Identify which cell holds the provided text, then report its [X, Y] central coordinate. 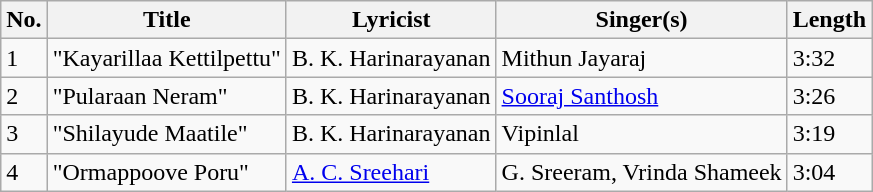
Singer(s) [642, 20]
Lyricist [391, 20]
Mithun Jayaraj [642, 58]
G. Sreeram, Vrinda Shameek [642, 172]
Vipinlal [642, 134]
A. C. Sreehari [391, 172]
1 [24, 58]
"Kayarillaa Kettilpettu" [166, 58]
"Shilayude Maatile" [166, 134]
Title [166, 20]
3 [24, 134]
3:04 [829, 172]
"Pularaan Neram" [166, 96]
2 [24, 96]
4 [24, 172]
3:19 [829, 134]
3:32 [829, 58]
"Ormappoove Poru" [166, 172]
Length [829, 20]
3:26 [829, 96]
Sooraj Santhosh [642, 96]
No. [24, 20]
